Find where the given text appears and provide that cell's center as (x, y) coordinate. 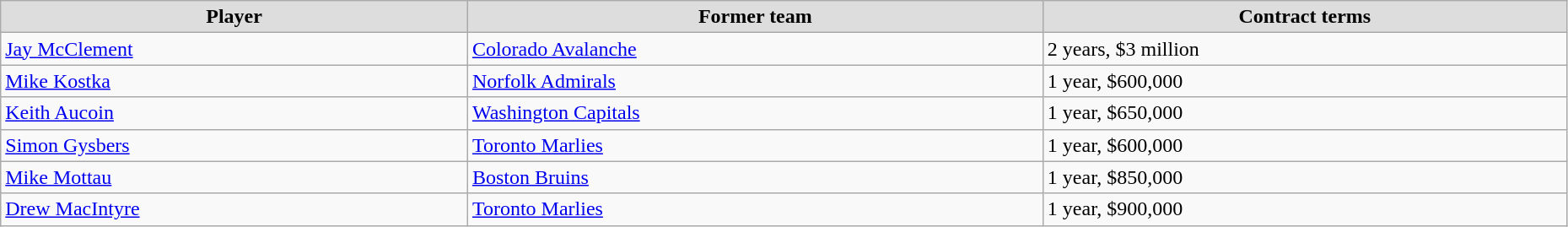
Mike Mottau (234, 177)
Simon Gysbers (234, 145)
Keith Aucoin (234, 113)
Contract terms (1304, 17)
Jay McClement (234, 49)
Drew MacIntyre (234, 209)
Player (234, 17)
1 year, $650,000 (1304, 113)
Former team (755, 17)
Boston Bruins (755, 177)
Mike Kostka (234, 81)
1 year, $850,000 (1304, 177)
1 year, $900,000 (1304, 209)
Washington Capitals (755, 113)
2 years, $3 million (1304, 49)
Norfolk Admirals (755, 81)
Colorado Avalanche (755, 49)
